Provide the (x, y) coordinate of the cell's center where the given text is located.  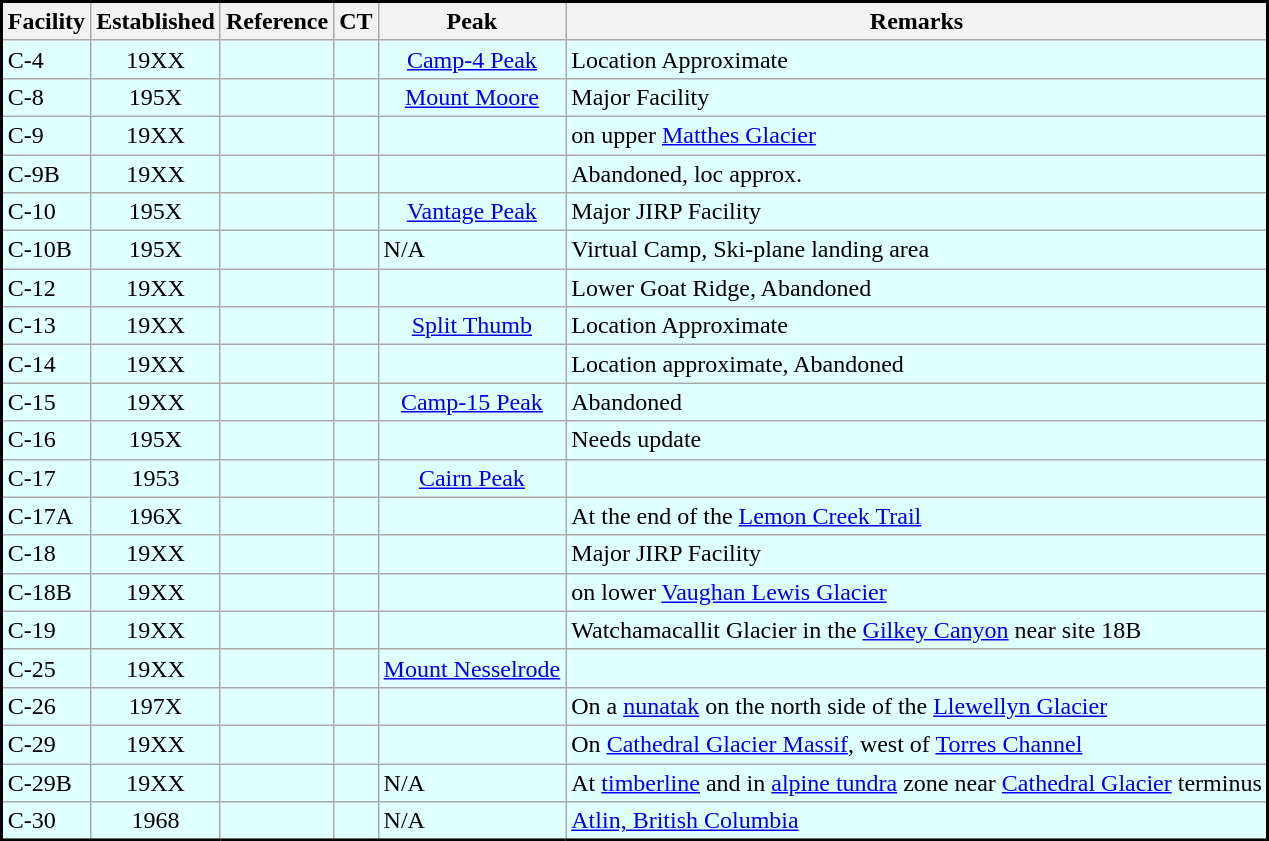
Abandoned (917, 402)
Atlin, British Columbia (917, 821)
C-12 (46, 288)
CT (356, 22)
Virtual Camp, Ski-plane landing area (917, 250)
Camp-4 Peak (472, 59)
C-17 (46, 478)
Facility (46, 22)
C-10B (46, 250)
C-15 (46, 402)
Watchamacallit Glacier in the Gilkey Canyon near site 18B (917, 630)
C-18 (46, 554)
197X (156, 706)
Remarks (917, 22)
Lower Goat Ridge, Abandoned (917, 288)
C-14 (46, 364)
Cairn Peak (472, 478)
1968 (156, 821)
C-9B (46, 173)
Major Facility (917, 97)
1953 (156, 478)
Established (156, 22)
on lower Vaughan Lewis Glacier (917, 592)
At timberline and in alpine tundra zone near Cathedral Glacier terminus (917, 783)
C-26 (46, 706)
Reference (276, 22)
On a nunatak on the north side of the Llewellyn Glacier (917, 706)
C-29 (46, 744)
Vantage Peak (472, 212)
Peak (472, 22)
Mount Nesselrode (472, 668)
C-17A (46, 516)
At the end of the Lemon Creek Trail (917, 516)
C-8 (46, 97)
C-29B (46, 783)
Mount Moore (472, 97)
Location approximate, Abandoned (917, 364)
Split Thumb (472, 326)
On Cathedral Glacier Massif, west of Torres Channel (917, 744)
Abandoned, loc approx. (917, 173)
C-25 (46, 668)
on upper Matthes Glacier (917, 135)
C-13 (46, 326)
C-30 (46, 821)
Needs update (917, 440)
C-16 (46, 440)
C-18B (46, 592)
C-4 (46, 59)
C-10 (46, 212)
196X (156, 516)
C-19 (46, 630)
Camp-15 Peak (472, 402)
C-9 (46, 135)
